Locate the cell with the specified text and output its [X, Y] center coordinate. 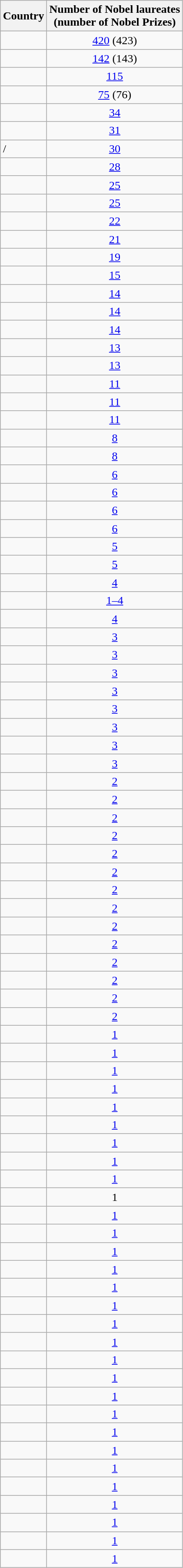
34 [115, 113]
28 [115, 167]
1–4 [115, 601]
Number of Nobel laureates(number of Nobel Prizes) [115, 16]
15 [115, 275]
19 [115, 257]
115 [115, 76]
30 [115, 149]
22 [115, 221]
75 (76) [115, 94]
142 (143) [115, 58]
/ [24, 149]
21 [115, 239]
Country [24, 16]
31 [115, 131]
420 (423) [115, 40]
